Detect which cell encompasses the target text, then output its [x, y] center coordinate. 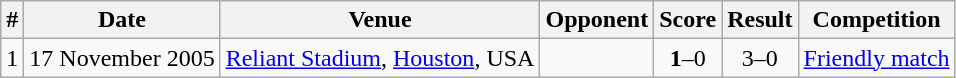
Score [688, 20]
Venue [380, 20]
3–0 [760, 58]
1–0 [688, 58]
1 [12, 58]
Friendly match [876, 58]
Opponent [597, 20]
Date [122, 20]
Result [760, 20]
Competition [876, 20]
17 November 2005 [122, 58]
Reliant Stadium, Houston, USA [380, 58]
# [12, 20]
